Pinpoint the cell where the given text exists, returning its [X, Y] midpoint coordinate. 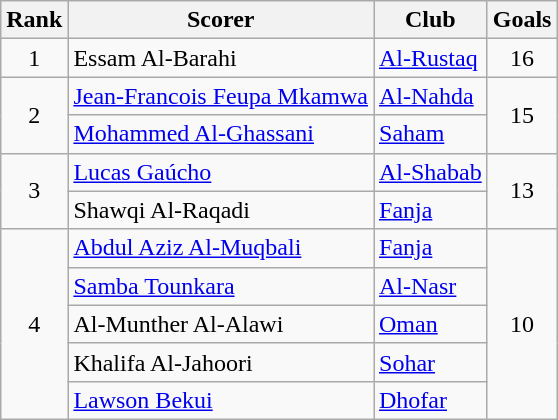
Saham [431, 134]
Al-Munther Al-Alawi [221, 324]
1 [34, 58]
Al-Rustaq [431, 58]
Samba Tounkara [221, 286]
Al-Shabab [431, 172]
15 [522, 115]
10 [522, 324]
16 [522, 58]
Mohammed Al-Ghassani [221, 134]
Abdul Aziz Al-Muqbali [221, 248]
13 [522, 191]
4 [34, 324]
3 [34, 191]
Dhofar [431, 400]
2 [34, 115]
Lawson Bekui [221, 400]
Essam Al-Barahi [221, 58]
Sohar [431, 362]
Goals [522, 20]
Scorer [221, 20]
Rank [34, 20]
Al-Nahda [431, 96]
Oman [431, 324]
Shawqi Al-Raqadi [221, 210]
Khalifa Al-Jahoori [221, 362]
Jean-Francois Feupa Mkamwa [221, 96]
Club [431, 20]
Al-Nasr [431, 286]
Lucas Gaúcho [221, 172]
